Output the (X, Y) coordinate of the center of the cell containing the given text.  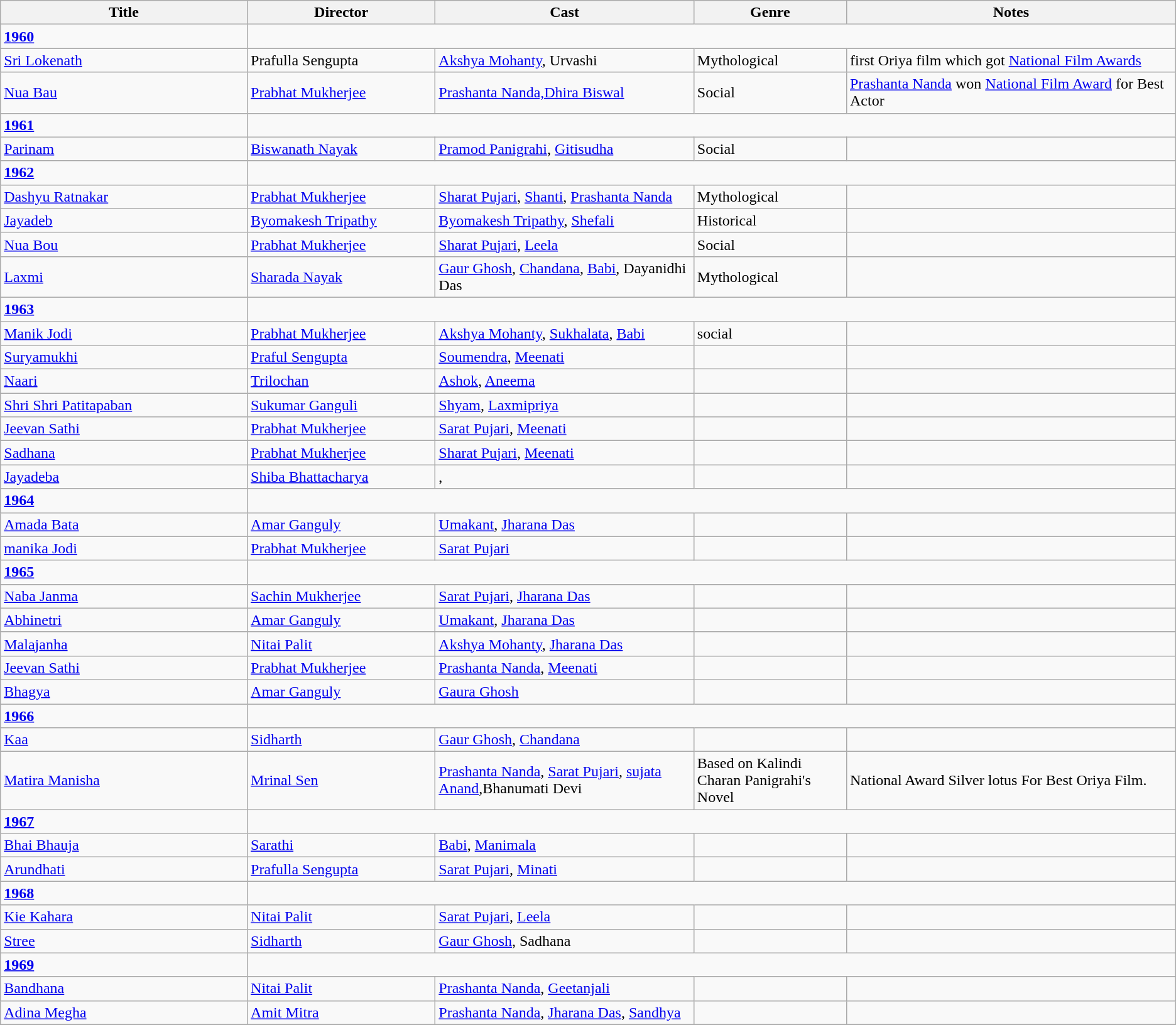
Amada Bata (124, 524)
1963 (124, 309)
manika Jodi (124, 548)
Shri Shri Patitapaban (124, 405)
Byomakesh Tripathy (342, 220)
Shyam, Laxmipriya (564, 405)
Cast (564, 13)
Jayadeb (124, 220)
Akshya Mohanty, Urvashi (564, 60)
Naba Janma (124, 596)
Gaur Ghosh, Chandana (564, 740)
1964 (124, 501)
1968 (124, 893)
Sharat Pujari, Leela (564, 244)
Adina Megha (124, 1012)
Pramod Panigrahi, Gitisudha (564, 149)
Prashanta Nanda, Meenati (564, 668)
social (770, 334)
1967 (124, 822)
Sachin Mukherjee (342, 596)
Based on Kalindi Charan Panigrahi's Novel (770, 781)
Genre (770, 13)
1969 (124, 965)
National Award Silver lotus For Best Oriya Film. (1011, 781)
Manik Jodi (124, 334)
1961 (124, 125)
Babi, Manimala (564, 845)
1966 (124, 715)
Nua Bau (124, 93)
Sharada Nayak (342, 276)
Sarat Pujari, Leela (564, 917)
Malajanha (124, 644)
Prashanta Nanda,Dhira Biswal (564, 93)
1965 (124, 572)
first Oriya film which got National Film Awards (1011, 60)
Gaur Ghosh, Chandana, Babi, Dayanidhi Das (564, 276)
Bandhana (124, 989)
Amit Mitra (342, 1012)
Sharat Pujari, Shanti, Prashanta Nanda (564, 197)
Trilochan (342, 381)
Suryamukhi (124, 357)
Title (124, 13)
, (564, 477)
Prashanta Nanda, Sarat Pujari, sujata Anand,Bhanumati Devi (564, 781)
Sarat Pujari (564, 548)
Dashyu Ratnakar (124, 197)
Ashok, Aneema (564, 381)
Shiba Bhattacharya (342, 477)
Akshya Mohanty, Jharana Das (564, 644)
Sarathi (342, 845)
Sarat Pujari, Jharana Das (564, 596)
Praful Sengupta (342, 357)
Naari (124, 381)
Jayadeba (124, 477)
Parinam (124, 149)
Mrinal Sen (342, 781)
Sarat Pujari, Minati (564, 869)
Biswanath Nayak (342, 149)
Stree (124, 941)
Byomakesh Tripathy, Shefali (564, 220)
Historical (770, 220)
Abhinetri (124, 620)
Soumendra, Meenati (564, 357)
Director (342, 13)
Gaur Ghosh, Sadhana (564, 941)
Sukumar Ganguli (342, 405)
Bhagya (124, 691)
Akshya Mohanty, Sukhalata, Babi (564, 334)
Laxmi (124, 276)
Prashanta Nanda won National Film Award for Best Actor (1011, 93)
1960 (124, 36)
Prashanta Nanda, Geetanjali (564, 989)
Sadhana (124, 453)
Nua Bou (124, 244)
1962 (124, 173)
Bhai Bhauja (124, 845)
Notes (1011, 13)
Sharat Pujari, Meenati (564, 453)
Kie Kahara (124, 917)
Arundhati (124, 869)
Kaa (124, 740)
Matira Manisha (124, 781)
Gaura Ghosh (564, 691)
Prashanta Nanda, Jharana Das, Sandhya (564, 1012)
Sri Lokenath (124, 60)
Sarat Pujari, Meenati (564, 429)
